Return the [x, y] coordinate for the center point of the cell that contains the specified text.  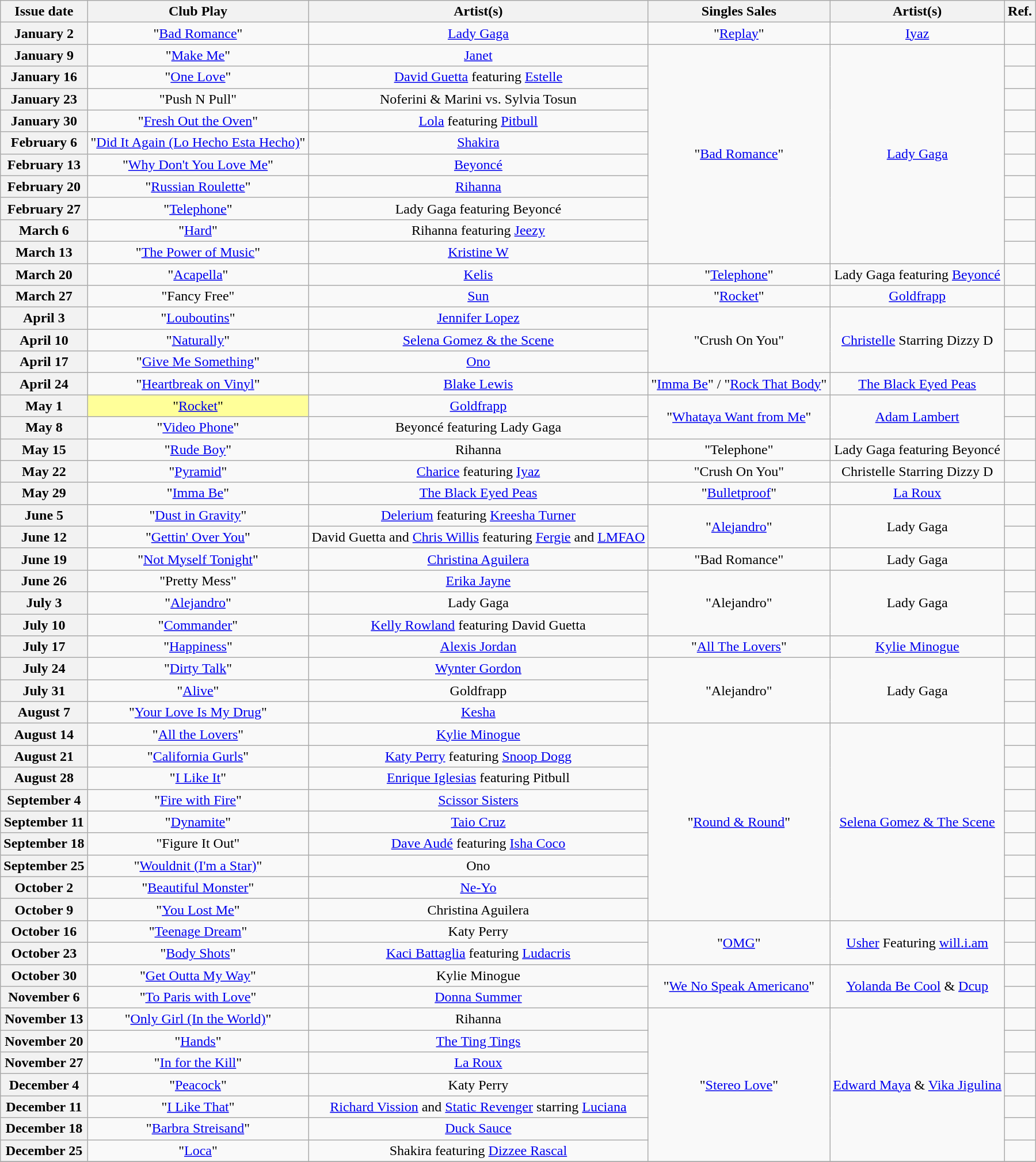
"Fresh Out the Oven" [198, 121]
June 12 [44, 537]
March 20 [44, 275]
December 11 [44, 1107]
June 26 [44, 581]
September 25 [44, 866]
Taio Cruz [478, 822]
"Push N Pull" [198, 99]
Blake Lewis [478, 384]
June 5 [44, 515]
"You Lost Me" [198, 909]
Wynter Gordon [478, 669]
December 18 [44, 1129]
November 6 [44, 997]
January 30 [44, 121]
"Alive" [198, 691]
July 17 [44, 647]
Selena Gomez & The Scene [917, 822]
Ref. [1020, 12]
"The Power of Music" [198, 252]
October 30 [44, 976]
Adam Lambert [917, 417]
September 4 [44, 800]
April 3 [44, 318]
Richard Vission and Static Revenger starring Luciana [478, 1107]
Noferini & Marini vs. Sylvia Tosun [478, 99]
David Guetta featuring Estelle [478, 77]
Kristine W [478, 252]
December 4 [44, 1085]
"Replay" [739, 33]
Ne-Yo [478, 887]
David Guetta and Chris Willis featuring Fergie and LMFAO [478, 537]
"Give Me Something" [198, 362]
"Peacock" [198, 1085]
October 2 [44, 887]
February 20 [44, 186]
Lola featuring Pitbull [478, 121]
"Happiness" [198, 647]
May 8 [44, 428]
"Stereo Love" [739, 1085]
May 22 [44, 471]
Singles Sales [739, 12]
Edward Maya & Vika Jigulina [917, 1085]
"Fire with Fire" [198, 800]
"In for the Kill" [198, 1063]
"Barbra Streisand" [198, 1129]
"Imma Be" / "Rock That Body" [739, 384]
Alexis Jordan [478, 647]
"All the Lovers" [198, 734]
"Dynamite" [198, 822]
Katy Perry featuring Snoop Dogg [478, 756]
"Fancy Free" [198, 296]
Iyaz [917, 33]
March 6 [44, 230]
July 3 [44, 603]
Beyoncé [478, 165]
"Video Phone" [198, 428]
April 17 [44, 362]
"Hands" [198, 1041]
August 28 [44, 778]
"Pretty Mess" [198, 581]
May 15 [44, 449]
Charice featuring Iyaz [478, 471]
"Hard" [198, 230]
"Loca" [198, 1150]
August 7 [44, 713]
Enrique Iglesias featuring Pitbull [478, 778]
July 10 [44, 624]
Rihanna featuring Jeezy [478, 230]
Delerium featuring Kreesha Turner [478, 515]
"One Love" [198, 77]
March 13 [44, 252]
Kelis [478, 275]
Scissor Sisters [478, 800]
May 1 [44, 406]
Usher Featuring will.i.am [917, 942]
February 13 [44, 165]
November 20 [44, 1041]
"California Gurls" [198, 756]
"Round & Round" [739, 822]
Duck Sauce [478, 1129]
September 18 [44, 844]
Erika Jayne [478, 581]
July 24 [44, 669]
"All The Lovers" [739, 647]
"Louboutins" [198, 318]
July 31 [44, 691]
October 23 [44, 953]
"Make Me" [198, 55]
"Bulletproof" [739, 493]
May 29 [44, 493]
October 16 [44, 931]
"Only Girl (In the World)" [198, 1019]
November 13 [44, 1019]
"Teenage Dream" [198, 931]
January 9 [44, 55]
"Wouldnit (I'm a Star)" [198, 866]
"Imma Be" [198, 493]
"Naturally" [198, 340]
"Beautiful Monster" [198, 887]
"Heartbreak on Vinyl" [198, 384]
Donna Summer [478, 997]
Issue date [44, 12]
Beyoncé featuring Lady Gaga [478, 428]
"Get Outta My Way" [198, 976]
"I Like It" [198, 778]
"OMG" [739, 942]
Kesha [478, 713]
"Whataya Want from Me" [739, 417]
"Not Myself Tonight" [198, 559]
August 21 [44, 756]
February 27 [44, 208]
June 19 [44, 559]
Shakira featuring Dizzee Rascal [478, 1150]
Selena Gomez & the Scene [478, 340]
August 14 [44, 734]
The Ting Tings [478, 1041]
Kelly Rowland featuring David Guetta [478, 624]
"Gettin' Over You" [198, 537]
April 10 [44, 340]
November 27 [44, 1063]
"Dust in Gravity" [198, 515]
"Rude Boy" [198, 449]
Sun [478, 296]
"I Like That" [198, 1107]
"Body Shots" [198, 953]
February 6 [44, 143]
January 16 [44, 77]
"We No Speak Americano" [739, 986]
September 11 [44, 822]
January 23 [44, 99]
March 27 [44, 296]
Club Play [198, 12]
"Figure It Out" [198, 844]
October 9 [44, 909]
Kaci Battaglia featuring Ludacris [478, 953]
Jennifer Lopez [478, 318]
"Dirty Talk" [198, 669]
"Did It Again (Lo Hecho Esta Hecho)" [198, 143]
December 25 [44, 1150]
"Commander" [198, 624]
Janet [478, 55]
April 24 [44, 384]
"Your Love Is My Drug" [198, 713]
"Why Don't You Love Me" [198, 165]
January 2 [44, 33]
"To Paris with Love" [198, 997]
"Acapella" [198, 275]
"Pyramid" [198, 471]
Yolanda Be Cool & Dcup [917, 986]
"Russian Roulette" [198, 186]
Shakira [478, 143]
Dave Audé featuring Isha Coco [478, 844]
